Find where the given text appears and provide that cell's center as (X, Y) coordinate. 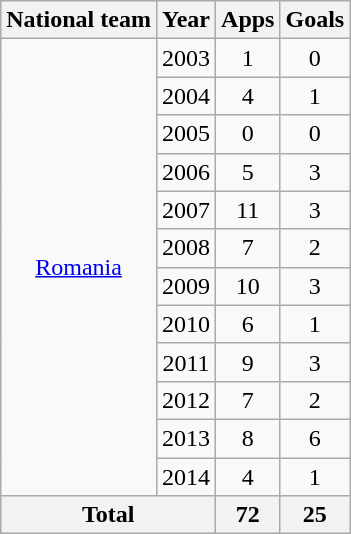
9 (248, 362)
2014 (186, 477)
2005 (186, 134)
11 (248, 210)
Romania (79, 268)
5 (248, 172)
Goals (315, 20)
10 (248, 286)
72 (248, 515)
2012 (186, 400)
2006 (186, 172)
Year (186, 20)
2011 (186, 362)
Apps (248, 20)
2007 (186, 210)
2003 (186, 58)
2010 (186, 324)
Total (108, 515)
8 (248, 438)
2004 (186, 96)
25 (315, 515)
2013 (186, 438)
National team (79, 20)
2008 (186, 248)
2009 (186, 286)
